Detect which cell encompasses the target text, then output its (x, y) center coordinate. 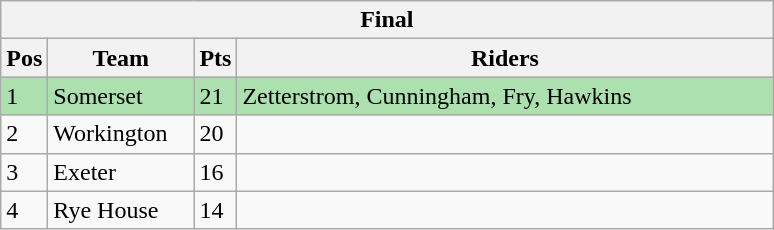
Final (387, 20)
Riders (505, 58)
2 (24, 134)
20 (216, 134)
Rye House (121, 210)
1 (24, 96)
16 (216, 172)
21 (216, 96)
Team (121, 58)
Somerset (121, 96)
Pts (216, 58)
4 (24, 210)
Zetterstrom, Cunningham, Fry, Hawkins (505, 96)
Exeter (121, 172)
Pos (24, 58)
14 (216, 210)
3 (24, 172)
Workington (121, 134)
